Identify which cell holds the provided text, then report its (x, y) central coordinate. 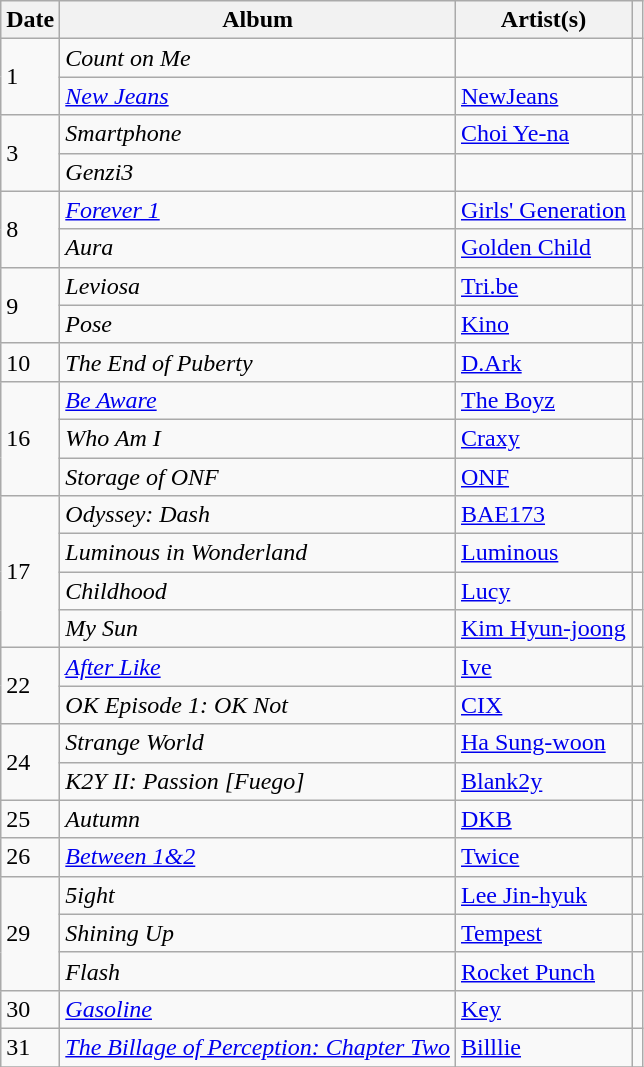
Storage of ONF (258, 477)
Lucy (543, 591)
24 (30, 762)
Autumn (258, 819)
Key (543, 1009)
Girls' Generation (543, 210)
1 (30, 77)
Childhood (258, 591)
Odyssey: Dash (258, 515)
Between 1&2 (258, 857)
Tri.be (543, 286)
31 (30, 1047)
Who Am I (258, 438)
ONF (543, 477)
Gasoline (258, 1009)
Tempest (543, 933)
Genzi3 (258, 172)
Blank2y (543, 781)
30 (30, 1009)
16 (30, 438)
Kino (543, 324)
OK Episode 1: OK Not (258, 705)
Count on Me (258, 58)
K2Y II: Passion [Fuego] (258, 781)
After Like (258, 667)
25 (30, 819)
Twice (543, 857)
Aura (258, 248)
CIX (543, 705)
The Billage of Perception: Chapter Two (258, 1047)
Be Aware (258, 400)
Choi Ye-na (543, 134)
Rocket Punch (543, 971)
Smartphone (258, 134)
10 (30, 362)
My Sun (258, 629)
Luminous in Wonderland (258, 553)
Leviosa (258, 286)
Golden Child (543, 248)
Kim Hyun-joong (543, 629)
Date (30, 20)
Ha Sung-woon (543, 743)
17 (30, 572)
NewJeans (543, 96)
3 (30, 153)
The Boyz (543, 400)
8 (30, 229)
Billlie (543, 1047)
Artist(s) (543, 20)
DKB (543, 819)
Ive (543, 667)
29 (30, 933)
5ight (258, 895)
22 (30, 686)
Flash (258, 971)
Craxy (543, 438)
Luminous (543, 553)
Album (258, 20)
The End of Puberty (258, 362)
Pose (258, 324)
9 (30, 305)
New Jeans (258, 96)
Lee Jin-hyuk (543, 895)
Strange World (258, 743)
BAE173 (543, 515)
D.Ark (543, 362)
Forever 1 (258, 210)
Shining Up (258, 933)
26 (30, 857)
